Extract the (x, y) coordinate from the center of the cell holding the provided text.  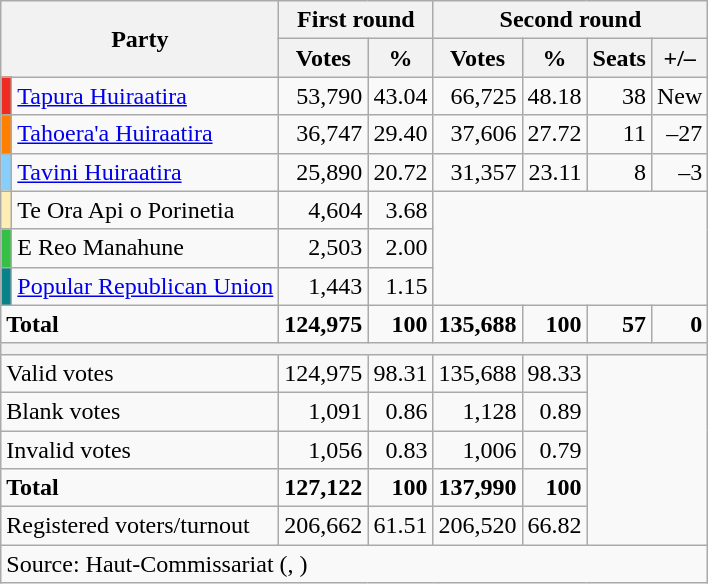
23.11 (554, 172)
Invalid votes (140, 449)
8 (619, 172)
New (679, 96)
38 (619, 96)
1,006 (478, 449)
31,357 (478, 172)
+/– (679, 58)
Tapura Huiraatira (146, 96)
2,503 (324, 248)
1,091 (324, 411)
1.15 (400, 286)
53,790 (324, 96)
–27 (679, 134)
–3 (679, 172)
Source: Haut-Commissariat (, ) (354, 564)
E Reo Manahune (146, 248)
66.82 (554, 526)
0 (679, 324)
43.04 (400, 96)
1,128 (478, 411)
127,122 (324, 488)
Tavini Huiraatira (146, 172)
0.83 (400, 449)
36,747 (324, 134)
Te Ora Api o Porinetia (146, 210)
Blank votes (140, 411)
0.89 (554, 411)
Seats (619, 58)
206,520 (478, 526)
29.40 (400, 134)
98.33 (554, 373)
1,056 (324, 449)
37,606 (478, 134)
137,990 (478, 488)
Second round (570, 20)
1,443 (324, 286)
First round (356, 20)
25,890 (324, 172)
3.68 (400, 210)
27.72 (554, 134)
0.79 (554, 449)
57 (619, 324)
Valid votes (140, 373)
61.51 (400, 526)
20.72 (400, 172)
98.31 (400, 373)
4,604 (324, 210)
206,662 (324, 526)
0.86 (400, 411)
Tahoera'a Huiraatira (146, 134)
48.18 (554, 96)
11 (619, 134)
Registered voters/turnout (140, 526)
66,725 (478, 96)
2.00 (400, 248)
Party (140, 39)
Popular Republican Union (146, 286)
